Return (X, Y) of the center of cell containing provided text 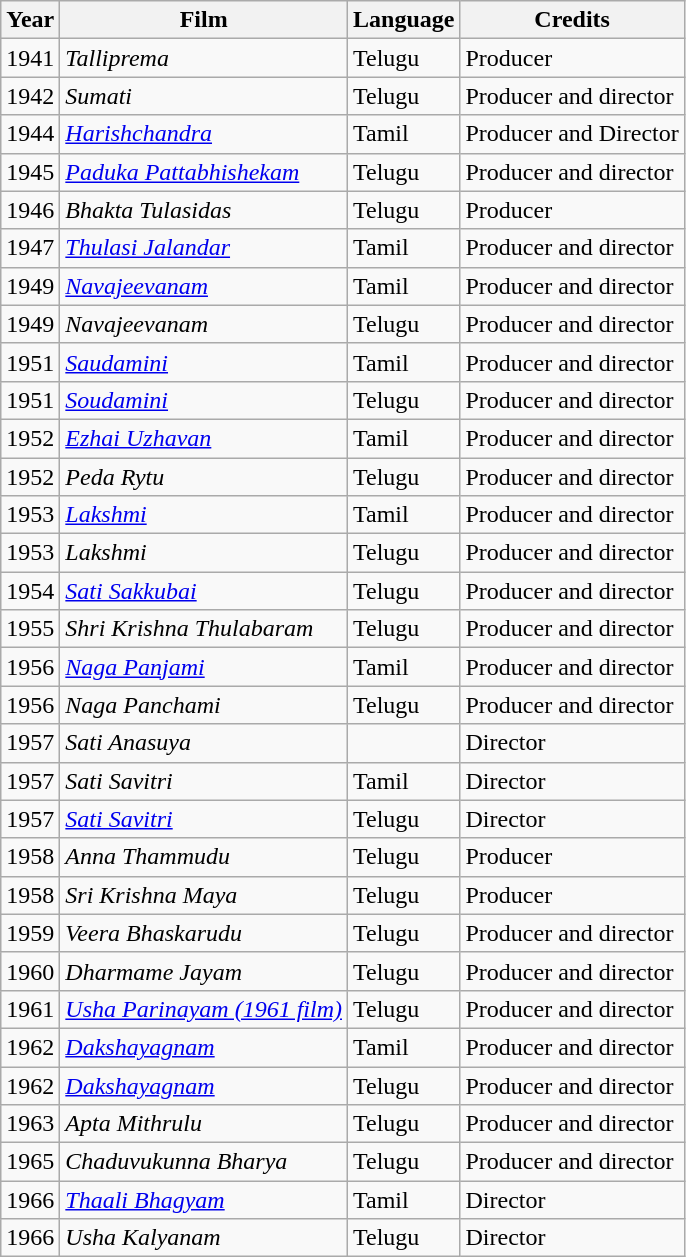
1961 (30, 1009)
1945 (30, 172)
1955 (30, 629)
Producer and Director (572, 134)
1946 (30, 210)
Harishchandra (204, 134)
Talliprema (204, 58)
Dharmame Jayam (204, 971)
Credits (572, 20)
Naga Panchami (204, 705)
Thaali Bhagyam (204, 1200)
Soudamini (204, 400)
1941 (30, 58)
1959 (30, 933)
1963 (30, 1124)
1944 (30, 134)
Year (30, 20)
1942 (30, 96)
1965 (30, 1162)
Usha Parinayam (1961 film) (204, 1009)
Usha Kalyanam (204, 1238)
Anna Thammudu (204, 857)
Sati Anasuya (204, 743)
Sati Sakkubai (204, 591)
1954 (30, 591)
Language (404, 20)
Film (204, 20)
Bhakta Tulasidas (204, 210)
Shri Krishna Thulabaram (204, 629)
1947 (30, 248)
1960 (30, 971)
Veera Bhaskarudu (204, 933)
Saudamini (204, 362)
Apta Mithrulu (204, 1124)
Sri Krishna Maya (204, 895)
Thulasi Jalandar (204, 248)
Sumati (204, 96)
Chaduvukunna Bharya (204, 1162)
Ezhai Uzhavan (204, 438)
Naga Panjami (204, 667)
Peda Rytu (204, 477)
Paduka Pattabhishekam (204, 172)
